Return (X, Y) of the center of cell containing provided text 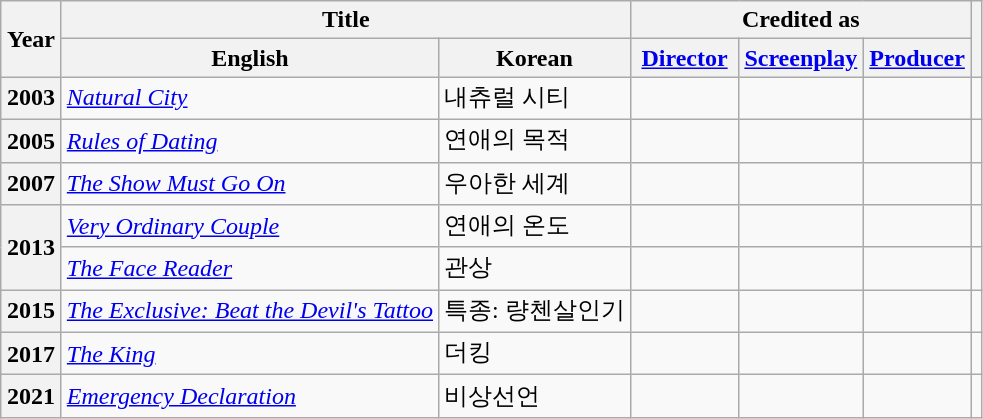
Director (684, 58)
Natural City (250, 98)
The Exclusive: Beat the Devil's Tattoo (250, 312)
더킹 (535, 354)
2005 (32, 140)
2003 (32, 98)
우아한 세계 (535, 184)
Producer (918, 58)
The Show Must Go On (250, 184)
특종: 량첸살인기 (535, 312)
연애의 목적 (535, 140)
2017 (32, 354)
2013 (32, 248)
2015 (32, 312)
Very Ordinary Couple (250, 226)
연애의 온도 (535, 226)
Emergency Declaration (250, 396)
Korean (535, 58)
내츄럴 시티 (535, 98)
English (250, 58)
비상선언 (535, 396)
Screenplay (801, 58)
Credited as (800, 20)
The King (250, 354)
2007 (32, 184)
The Face Reader (250, 268)
Year (32, 39)
관상 (535, 268)
2021 (32, 396)
Title (346, 20)
Rules of Dating (250, 140)
